Return the [X, Y] coordinate for the center point of the cell that contains the specified text.  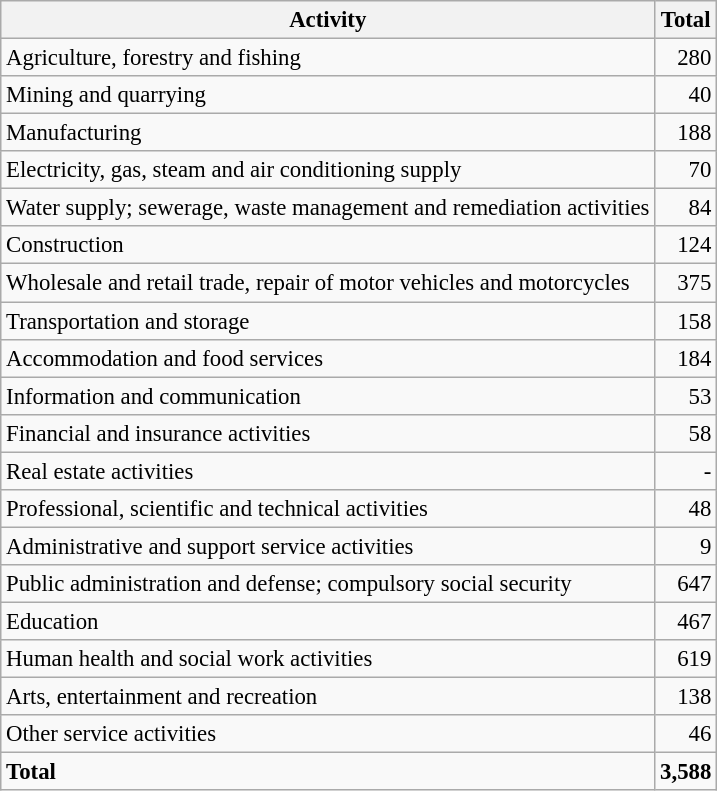
375 [686, 283]
Agriculture, forestry and fishing [328, 58]
- [686, 471]
158 [686, 321]
Real estate activities [328, 471]
Mining and quarrying [328, 95]
70 [686, 170]
Activity [328, 20]
Manufacturing [328, 133]
Professional, scientific and technical activities [328, 509]
Arts, entertainment and recreation [328, 697]
124 [686, 245]
280 [686, 58]
Financial and insurance activities [328, 433]
40 [686, 95]
Human health and social work activities [328, 659]
3,588 [686, 772]
Transportation and storage [328, 321]
84 [686, 208]
184 [686, 358]
138 [686, 697]
Administrative and support service activities [328, 546]
Electricity, gas, steam and air conditioning supply [328, 170]
Water supply; sewerage, waste management and remediation activities [328, 208]
Public administration and defense; compulsory social security [328, 584]
Accommodation and food services [328, 358]
Information and communication [328, 396]
Wholesale and retail trade, repair of motor vehicles and motorcycles [328, 283]
48 [686, 509]
619 [686, 659]
9 [686, 546]
Construction [328, 245]
647 [686, 584]
Education [328, 621]
53 [686, 396]
58 [686, 433]
188 [686, 133]
467 [686, 621]
Other service activities [328, 734]
46 [686, 734]
